Identify which cell holds the provided text, then report its (x, y) central coordinate. 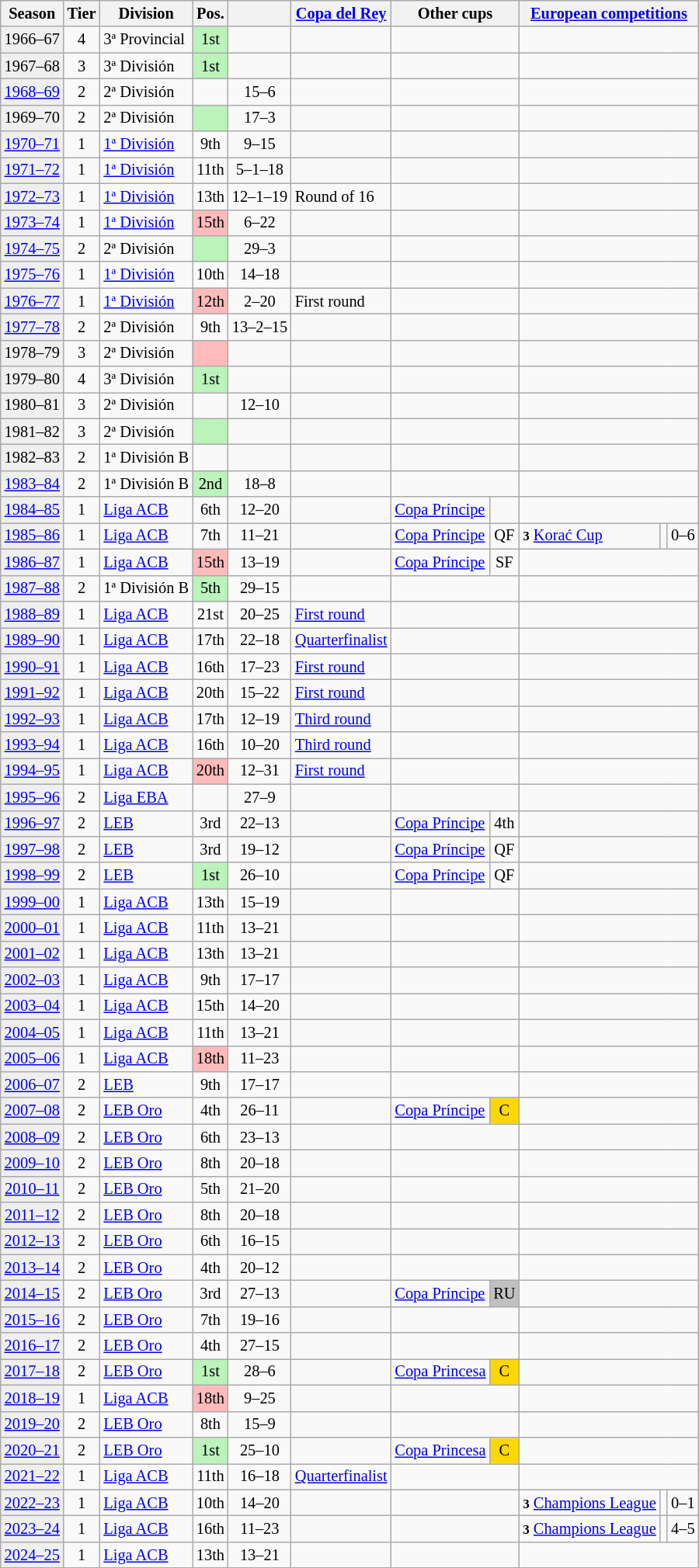
2004–05 (33, 1032)
27–9 (259, 797)
Division (146, 13)
22–13 (259, 824)
1976–77 (33, 301)
2013–14 (33, 1268)
Tier (82, 13)
2022–23 (33, 1503)
1981–82 (33, 432)
12–20 (259, 510)
25–10 (259, 1450)
1989–90 (33, 640)
2023–24 (33, 1528)
1978–79 (33, 353)
1985–86 (33, 536)
1987–88 (33, 588)
Round of 16 (342, 196)
2008–09 (33, 1137)
1988–89 (33, 614)
15–9 (259, 1424)
2002–03 (33, 980)
12th (210, 301)
1992–93 (33, 719)
26–10 (259, 876)
29–15 (259, 588)
Other cups (455, 13)
2017–18 (33, 1372)
14–18 (259, 275)
2018–19 (33, 1398)
1971–72 (33, 170)
13–2–15 (259, 327)
28–6 (259, 1372)
1991–92 (33, 692)
1969–70 (33, 118)
2007–08 (33, 1111)
19–12 (259, 849)
22–18 (259, 640)
2–20 (259, 301)
2nd (210, 484)
27–13 (259, 1294)
2011–12 (33, 1216)
1999–00 (33, 902)
1982–83 (33, 457)
1972–73 (33, 196)
4–5 (683, 1528)
2016–17 (33, 1346)
2001–02 (33, 954)
10–20 (259, 745)
1974–75 (33, 248)
1970–71 (33, 144)
1977–78 (33, 327)
Copa del Rey (342, 13)
23–13 (259, 1137)
15–6 (259, 92)
Pos. (210, 13)
19–16 (259, 1320)
2006–07 (33, 1084)
27–15 (259, 1346)
1975–76 (33, 275)
2020–21 (33, 1450)
0–1 (683, 1503)
2010–11 (33, 1189)
2005–06 (33, 1059)
European competitions (609, 13)
12–1–19 (259, 196)
12–31 (259, 771)
2021–22 (33, 1476)
12–19 (259, 719)
2003–04 (33, 1006)
15–19 (259, 902)
1966–67 (33, 40)
Liga EBA (146, 797)
26–11 (259, 1111)
1979–80 (33, 380)
9–25 (259, 1398)
RU (504, 1294)
29–3 (259, 248)
1967–68 (33, 66)
2024–25 (33, 1555)
9–15 (259, 144)
17–3 (259, 118)
2009–10 (33, 1163)
1996–97 (33, 824)
2012–13 (33, 1241)
1995–96 (33, 797)
1993–94 (33, 745)
2014–15 (33, 1294)
1994–95 (33, 771)
2019–20 (33, 1424)
20–12 (259, 1268)
SF (504, 562)
3ª Provincial (146, 40)
2000–01 (33, 928)
18–8 (259, 484)
13–19 (259, 562)
1984–85 (33, 510)
1997–98 (33, 849)
1980–81 (33, 405)
6–22 (259, 223)
16–18 (259, 1476)
16–15 (259, 1241)
5–1–18 (259, 170)
12–10 (259, 405)
1990–91 (33, 667)
20–25 (259, 614)
11–21 (259, 536)
1998–99 (33, 876)
1983–84 (33, 484)
1986–87 (33, 562)
1968–69 (33, 92)
15–22 (259, 692)
0–6 (683, 536)
1973–74 (33, 223)
21–20 (259, 1189)
3 Korać Cup (589, 536)
21st (210, 614)
Season (33, 13)
2015–16 (33, 1320)
17–23 (259, 667)
